Capture the cell that displays the provided text and extract its (X, Y) central coordinate. 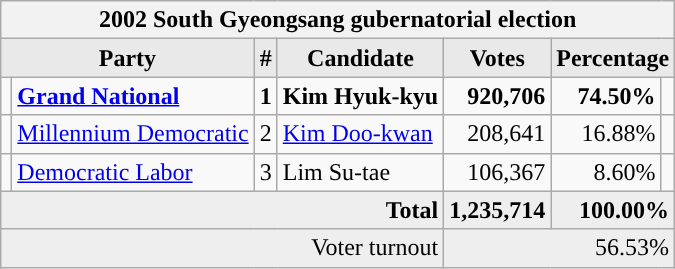
1,235,714 (498, 210)
Party (128, 58)
Kim Doo-kwan (360, 134)
74.50% (606, 96)
Percentage (613, 58)
Millennium Democratic (133, 134)
Votes (498, 58)
Kim Hyuk-kyu (360, 96)
3 (266, 172)
Democratic Labor (133, 172)
Grand National (133, 96)
Total (222, 210)
Voter turnout (222, 248)
920,706 (498, 96)
16.88% (606, 134)
# (266, 58)
2 (266, 134)
2002 South Gyeongsang gubernatorial election (338, 20)
1 (266, 96)
106,367 (498, 172)
Lim Su-tae (360, 172)
56.53% (560, 248)
8.60% (606, 172)
100.00% (613, 210)
208,641 (498, 134)
Candidate (360, 58)
